Determine the (x, y) coordinate at the center of the cell enclosing the given text.  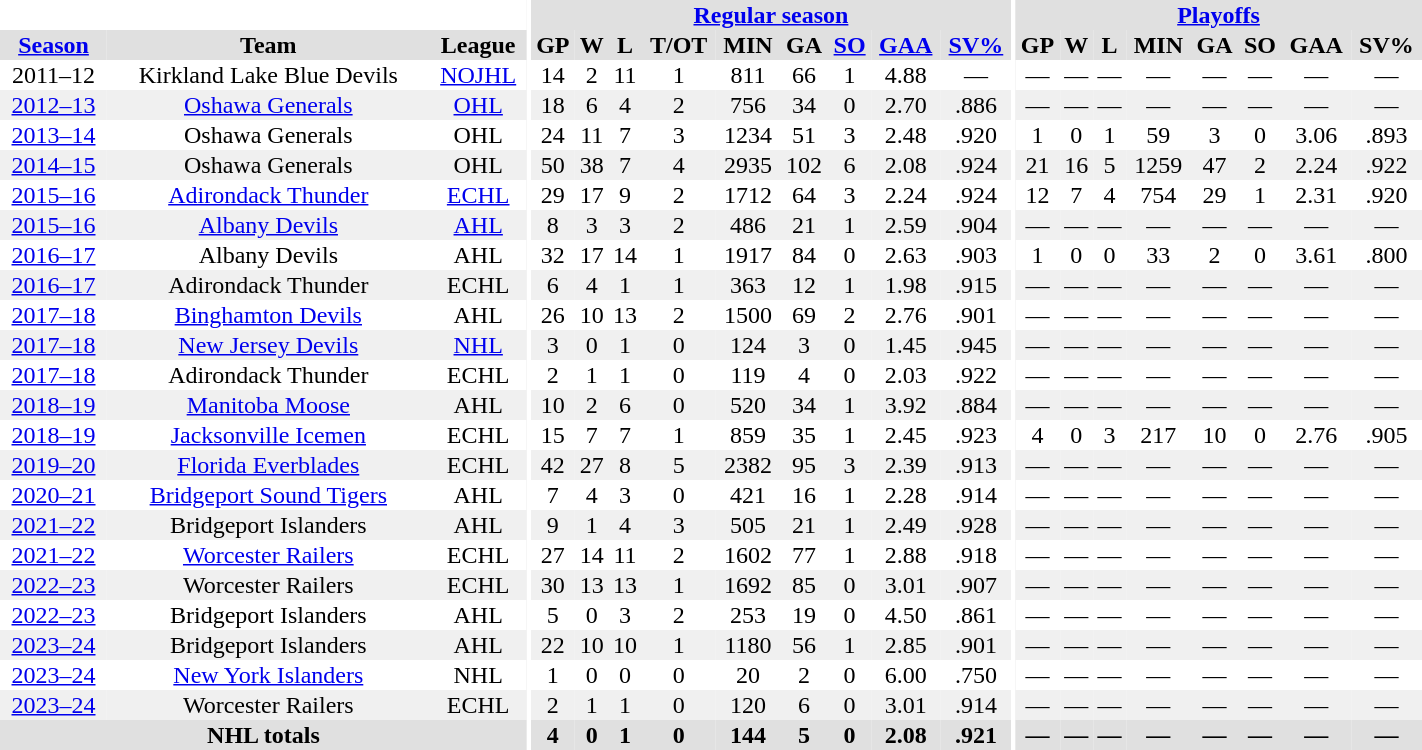
2011–12 (54, 75)
League (478, 45)
New Jersey Devils (268, 345)
59 (1158, 135)
1500 (748, 315)
30 (552, 585)
.907 (976, 585)
2013–14 (54, 135)
77 (804, 555)
.800 (1386, 255)
520 (748, 405)
85 (804, 585)
.918 (976, 555)
217 (1158, 435)
4.50 (906, 615)
2.31 (1316, 195)
20 (748, 675)
64 (804, 195)
Manitoba Moose (268, 405)
4.88 (906, 75)
1602 (748, 555)
2.88 (906, 555)
119 (748, 375)
1692 (748, 585)
2.59 (906, 225)
33 (1158, 255)
2014–15 (54, 165)
.945 (976, 345)
.913 (976, 465)
Florida Everblades (268, 465)
2935 (748, 165)
3.92 (906, 405)
2.49 (906, 525)
51 (804, 135)
47 (1215, 165)
120 (748, 705)
Season (54, 45)
.861 (976, 615)
New York Islanders (268, 675)
26 (552, 315)
Team (268, 45)
2.45 (906, 435)
66 (804, 75)
50 (552, 165)
35 (804, 435)
.904 (976, 225)
18 (552, 105)
.903 (976, 255)
NOJHL (478, 75)
15 (552, 435)
Binghamton Devils (268, 315)
859 (748, 435)
2019–20 (54, 465)
Playoffs (1218, 15)
253 (748, 615)
1234 (748, 135)
19 (804, 615)
.886 (976, 105)
38 (592, 165)
2.28 (906, 495)
144 (748, 735)
.905 (1386, 435)
2012–13 (54, 105)
.923 (976, 435)
T/OT (679, 45)
32 (552, 255)
Kirkland Lake Blue Devils (268, 75)
2020–21 (54, 495)
505 (748, 525)
Bridgeport Sound Tigers (268, 495)
2.85 (906, 645)
2.63 (906, 255)
124 (748, 345)
6.00 (906, 675)
102 (804, 165)
2.03 (906, 375)
1180 (748, 645)
363 (748, 285)
2.39 (906, 465)
486 (748, 225)
2.48 (906, 135)
754 (1158, 195)
3.61 (1316, 255)
2.70 (906, 105)
1712 (748, 195)
.750 (976, 675)
421 (748, 495)
1.98 (906, 285)
.921 (976, 735)
1.45 (906, 345)
756 (748, 105)
.884 (976, 405)
Jacksonville Icemen (268, 435)
42 (552, 465)
24 (552, 135)
.928 (976, 525)
56 (804, 645)
1917 (748, 255)
84 (804, 255)
95 (804, 465)
NHL totals (264, 735)
811 (748, 75)
1259 (1158, 165)
2382 (748, 465)
3.06 (1316, 135)
22 (552, 645)
69 (804, 315)
.915 (976, 285)
.893 (1386, 135)
Regular season (770, 15)
